Search for the cell housing the specified text and yield its (X, Y) center coordinate. 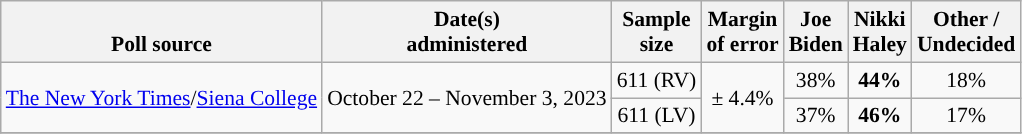
611 (LV) (657, 116)
October 22 – November 3, 2023 (467, 98)
Poll source (162, 32)
46% (880, 116)
37% (816, 116)
The New York Times/Siena College (162, 98)
NikkiHaley (880, 32)
± 4.4% (742, 98)
17% (966, 116)
JoeBiden (816, 32)
Marginof error (742, 32)
Other /Undecided (966, 32)
44% (880, 80)
18% (966, 80)
611 (RV) (657, 80)
38% (816, 80)
Samplesize (657, 32)
Date(s)administered (467, 32)
